Provide the [x, y] coordinate of the cell's center where the given text is located.  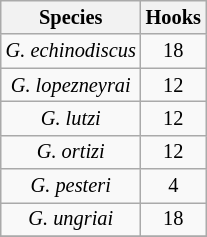
Hooks [174, 17]
G. echinodiscus [71, 51]
4 [174, 186]
G. lopezneyrai [71, 85]
G. ortizi [71, 152]
G. lutzi [71, 118]
G. pesteri [71, 186]
Species [71, 17]
G. ungriai [71, 219]
